From the cell containing the given text, extract its center point as (x, y) coordinate. 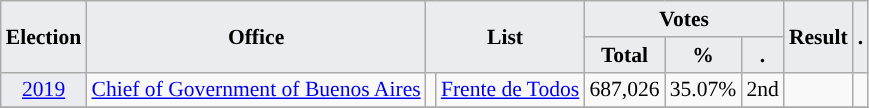
Votes (684, 19)
Frente de Todos (510, 90)
Result (818, 36)
2019 (44, 90)
Total (624, 55)
2nd (762, 90)
List (506, 36)
35.07% (704, 90)
Election (44, 36)
687,026 (624, 90)
Chief of Government of Buenos Aires (256, 90)
Office (256, 36)
% (704, 55)
